From the cell containing the given text, extract its center point as [X, Y] coordinate. 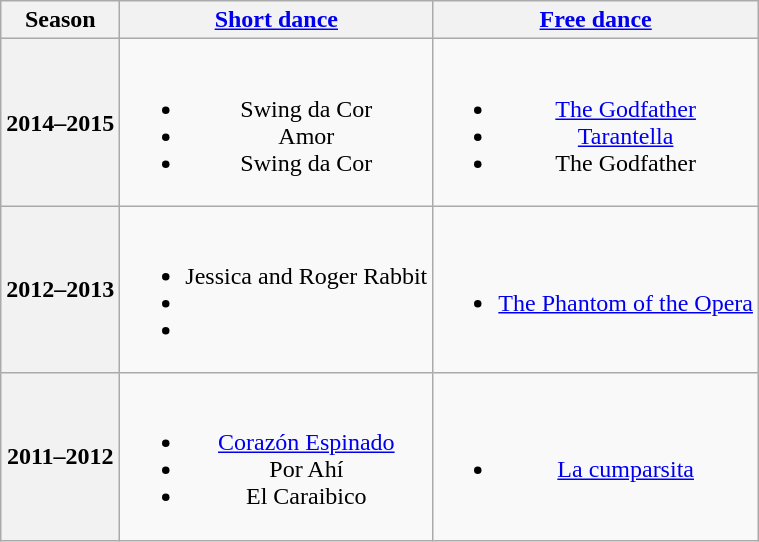
La cumparsita [596, 456]
2011–2012 [60, 456]
Free dance [596, 20]
2014–2015 [60, 122]
2012–2013 [60, 290]
Jessica and Roger Rabbit [276, 290]
The Godfather TarantellaThe Godfather [596, 122]
Corazón Espinado Por Ahí El Caraibico [276, 456]
Short dance [276, 20]
Swing da Cor Amor Swing da Cor [276, 122]
Season [60, 20]
The Phantom of the Opera [596, 290]
